From the cell containing the given text, extract its center point as (x, y) coordinate. 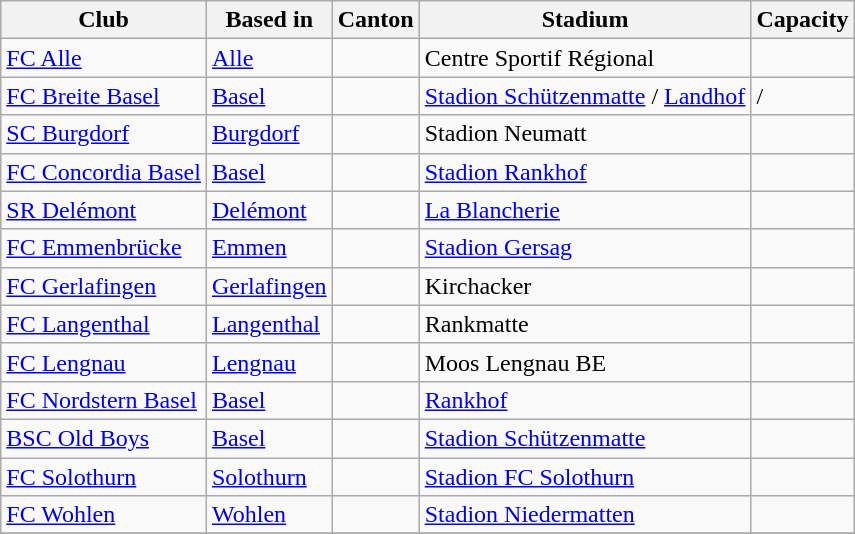
Canton (376, 20)
Moos Lengnau BE (585, 362)
Stadion FC Solothurn (585, 477)
Langenthal (269, 324)
La Blancherie (585, 210)
Kirchacker (585, 286)
SC Burgdorf (104, 134)
Wohlen (269, 515)
Emmen (269, 248)
Stadium (585, 20)
FC Emmenbrücke (104, 248)
Stadion Schützenmatte / Landhof (585, 96)
FC Alle (104, 58)
BSC Old Boys (104, 438)
Solothurn (269, 477)
Delémont (269, 210)
Alle (269, 58)
Centre Sportif Régional (585, 58)
FC Solothurn (104, 477)
Lengnau (269, 362)
FC Nordstern Basel (104, 400)
FC Breite Basel (104, 96)
Club (104, 20)
/ (802, 96)
FC Wohlen (104, 515)
Rankhof (585, 400)
FC Langenthal (104, 324)
Burgdorf (269, 134)
Capacity (802, 20)
Based in (269, 20)
FC Lengnau (104, 362)
Stadion Niedermatten (585, 515)
FC Gerlafingen (104, 286)
Rankmatte (585, 324)
Stadion Neumatt (585, 134)
Stadion Rankhof (585, 172)
FC Concordia Basel (104, 172)
Stadion Gersag (585, 248)
Stadion Schützenmatte (585, 438)
SR Delémont (104, 210)
Gerlafingen (269, 286)
